For the text-containing cell, return its midpoint in (x, y) coordinate format. 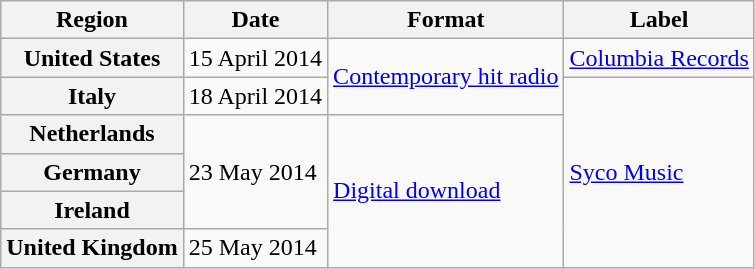
Date (255, 20)
Region (92, 20)
Germany (92, 172)
Columbia Records (659, 58)
23 May 2014 (255, 172)
Format (446, 20)
18 April 2014 (255, 96)
Syco Music (659, 172)
25 May 2014 (255, 248)
Ireland (92, 210)
Contemporary hit radio (446, 77)
Italy (92, 96)
Label (659, 20)
United States (92, 58)
Digital download (446, 191)
United Kingdom (92, 248)
Netherlands (92, 134)
15 April 2014 (255, 58)
